Scan for the cell matching the given text and deliver its (x, y) coordinate at center. 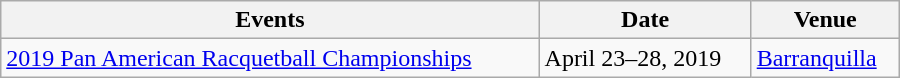
2019 Pan American Racquetball Championships (270, 58)
Barranquilla (825, 58)
April 23–28, 2019 (645, 58)
Venue (825, 20)
Date (645, 20)
Events (270, 20)
